Capture the cell that displays the provided text and extract its (X, Y) central coordinate. 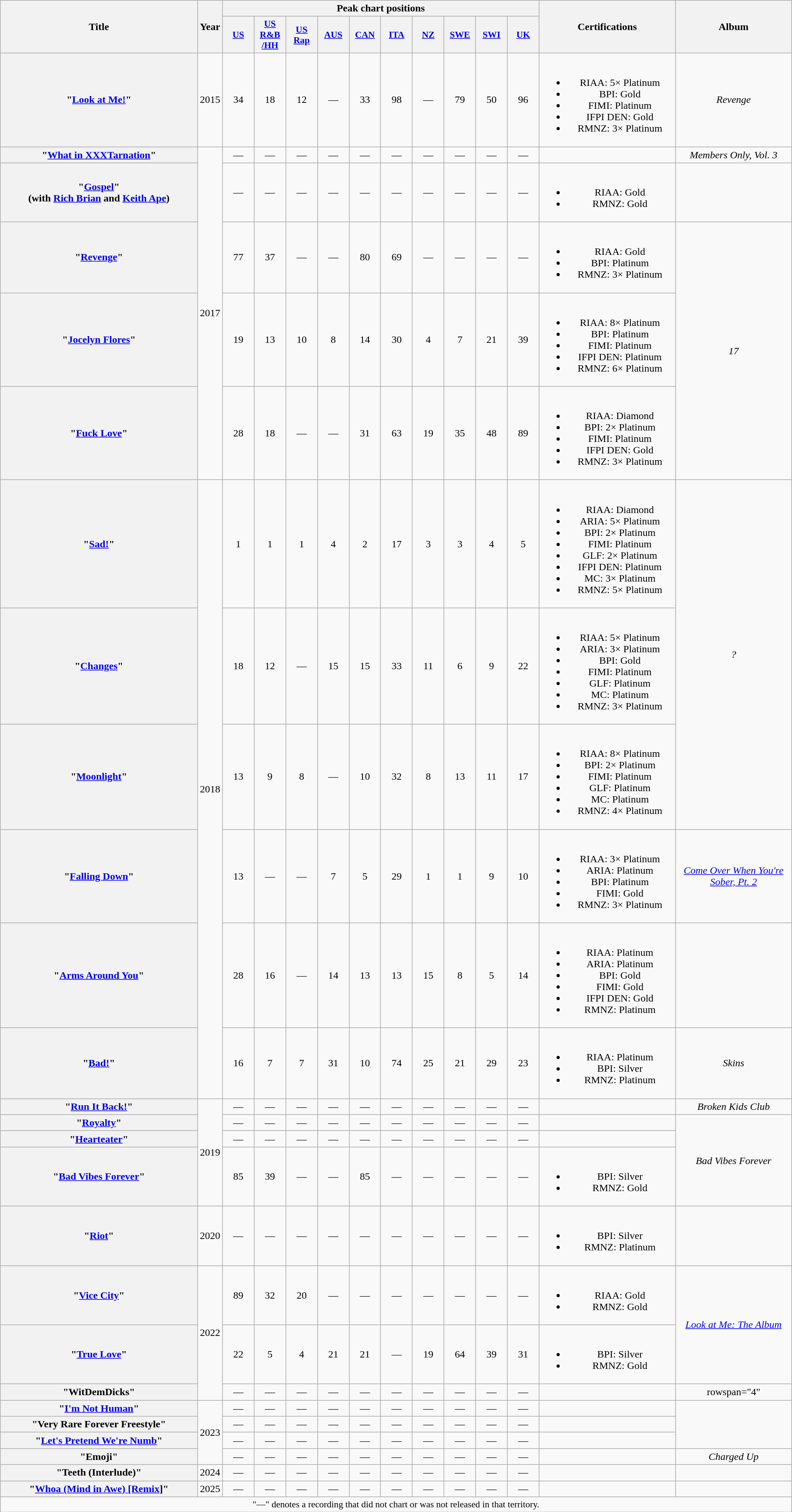
23 (523, 1063)
"Falling Down" (99, 876)
Broken Kids Club (734, 1106)
RIAA: Diamond ARIA: 5× PlatinumBPI: 2× PlatinumFIMI: PlatinumGLF: 2× PlatinumIFPI DEN: PlatinumMC: 3× PlatinumRMNZ: 5× Platinum (607, 544)
US (239, 35)
ITA (397, 35)
Peak chart positions (381, 8)
77 (239, 257)
AUS (333, 35)
Skins (734, 1063)
96 (523, 100)
"Look at Me!" (99, 100)
NZ (428, 35)
"Whoa (Mind in Awe) [Remix]" (99, 1489)
"I'm Not Human" (99, 1408)
"Run It Back!" (99, 1106)
"Sad!" (99, 544)
48 (492, 433)
"Teeth (Interlude)" (99, 1473)
25 (428, 1063)
"Bad!" (99, 1063)
RIAA: DiamondBPI: 2× PlatinumFIMI: PlatinumIFPI DEN: GoldRMNZ: 3× Platinum (607, 433)
74 (397, 1063)
35 (460, 433)
"Hearteater" (99, 1139)
2019 (210, 1152)
"WitDemDicks" (99, 1392)
"—" denotes a recording that did not chart or was not released in that territory. (396, 1504)
6 (460, 666)
50 (492, 100)
2025 (210, 1489)
CAN (365, 35)
RIAA: PlatinumARIA: PlatinumBPI: GoldFIMI: GoldIFPI DEN: GoldRMNZ: Platinum (607, 975)
63 (397, 433)
37 (270, 257)
98 (397, 100)
2023 (210, 1432)
rowspan="4" (734, 1392)
69 (397, 257)
Title (99, 27)
Charged Up (734, 1457)
2020 (210, 1236)
RIAA: GoldBPI: PlatinumRMNZ: 3× Platinum (607, 257)
2024 (210, 1473)
"Royalty" (99, 1123)
RIAA: 3× PlatinumARIA: PlatinumBPI: PlatinumFIMI: GoldRMNZ: 3× Platinum (607, 876)
UK (523, 35)
RIAA: 8× PlatinumBPI: 2× PlatinumFIMI: PlatinumGLF: PlatinumMC: PlatinumRMNZ: 4× Platinum (607, 777)
30 (397, 339)
Bad Vibes Forever (734, 1160)
RIAA: 5× PlatinumARIA: 3× PlatinumBPI: GoldFIMI: PlatinumGLF: PlatinumMC: PlatinumRMNZ: 3× Platinum (607, 666)
SWI (492, 35)
"Fuck Love" (99, 433)
Revenge (734, 100)
"Arms Around You" (99, 975)
"Riot" (99, 1236)
"Emoji" (99, 1457)
"Changes" (99, 666)
2015 (210, 100)
2 (365, 544)
"Gospel"(with Rich Brian and Keith Ape) (99, 193)
Year (210, 27)
20 (302, 1295)
2018 (210, 789)
RIAA: PlatinumBPI: SilverRMNZ: Platinum (607, 1063)
"Very Rare Forever Freestyle" (99, 1424)
USR&B/HH (270, 35)
USRap (302, 35)
64 (460, 1355)
RIAA: 8× PlatinumBPI: PlatinumFIMI: PlatinumIFPI DEN: PlatinumRMNZ: 6× Platinum (607, 339)
34 (239, 100)
? (734, 654)
2017 (210, 313)
"Let's Pretend We're Numb" (99, 1440)
"Jocelyn Flores" (99, 339)
Members Only, Vol. 3 (734, 155)
"What in XXXTarnation" (99, 155)
"Vice City" (99, 1295)
79 (460, 100)
"Bad Vibes Forever" (99, 1176)
2022 (210, 1333)
80 (365, 257)
SWE (460, 35)
Come Over When You're Sober, Pt. 2 (734, 876)
Album (734, 27)
"True Love" (99, 1355)
RIAA: 5× PlatinumBPI: GoldFIMI: PlatinumIFPI DEN: GoldRMNZ: 3× Platinum (607, 100)
BPI: SilverRMNZ: Platinum (607, 1236)
"Revenge" (99, 257)
Look at Me: The Album (734, 1325)
Certifications (607, 27)
"Moonlight" (99, 777)
